Search for the cell housing the specified text and yield its (x, y) center coordinate. 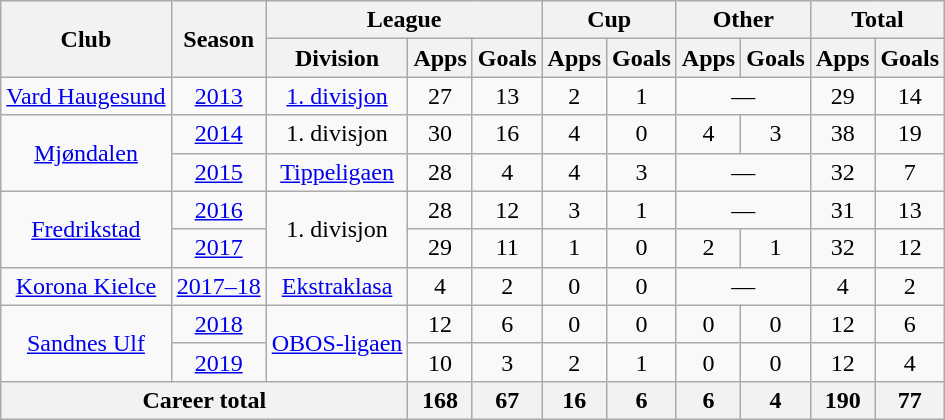
30 (440, 134)
Club (86, 39)
7 (910, 172)
Cup (609, 20)
OBOS-ligaen (337, 343)
190 (842, 400)
38 (842, 134)
Fredrikstad (86, 229)
2017 (218, 248)
2018 (218, 324)
League (404, 20)
Vard Haugesund (86, 96)
11 (507, 248)
Other (743, 20)
Season (218, 39)
77 (910, 400)
10 (440, 362)
2017–18 (218, 286)
168 (440, 400)
Total (877, 20)
Tippeligaen (337, 172)
27 (440, 96)
Korona Kielce (86, 286)
2016 (218, 210)
2014 (218, 134)
2015 (218, 172)
2019 (218, 362)
Career total (204, 400)
Sandnes Ulf (86, 343)
Ekstraklasa (337, 286)
67 (507, 400)
14 (910, 96)
Mjøndalen (86, 153)
31 (842, 210)
2013 (218, 96)
19 (910, 134)
Division (337, 58)
